Detect which cell encompasses the target text, then output its [X, Y] center coordinate. 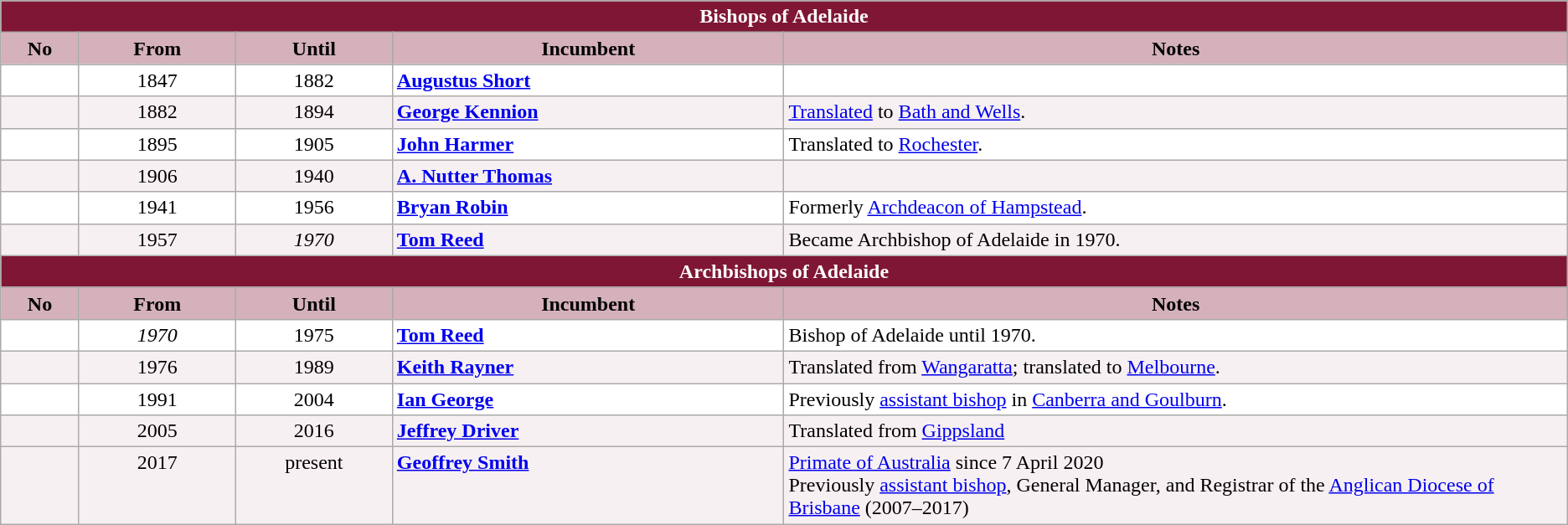
1895 [157, 144]
John Harmer [588, 144]
1976 [157, 367]
Translated to Bath and Wells. [1176, 112]
Archbishops of Adelaide [784, 271]
Geoffrey Smith [588, 486]
1991 [157, 399]
2004 [313, 399]
2017 [157, 486]
1956 [313, 208]
Previously assistant bishop in Canberra and Goulburn. [1176, 399]
Formerly Archdeacon of Hampstead. [1176, 208]
1906 [157, 176]
Primate of Australia since 7 April 2020Previously assistant bishop, General Manager, and Registrar of the Anglican Diocese of Brisbane (2007–2017) [1176, 486]
A. Nutter Thomas [588, 176]
Translated from Gippsland [1176, 431]
1941 [157, 208]
1847 [157, 80]
1905 [313, 144]
Ian George [588, 399]
Bishops of Adelaide [784, 17]
Augustus Short [588, 80]
Keith Rayner [588, 367]
1940 [313, 176]
Bishop of Adelaide until 1970. [1176, 335]
Translated from Wangaratta; translated to Melbourne. [1176, 367]
1957 [157, 239]
Translated to Rochester. [1176, 144]
Became Archbishop of Adelaide in 1970. [1176, 239]
George Kennion [588, 112]
1989 [313, 367]
Bryan Robin [588, 208]
2016 [313, 431]
2005 [157, 431]
1894 [313, 112]
1975 [313, 335]
Jeffrey Driver [588, 431]
present [313, 486]
